Return (x, y) of the center of cell containing provided text 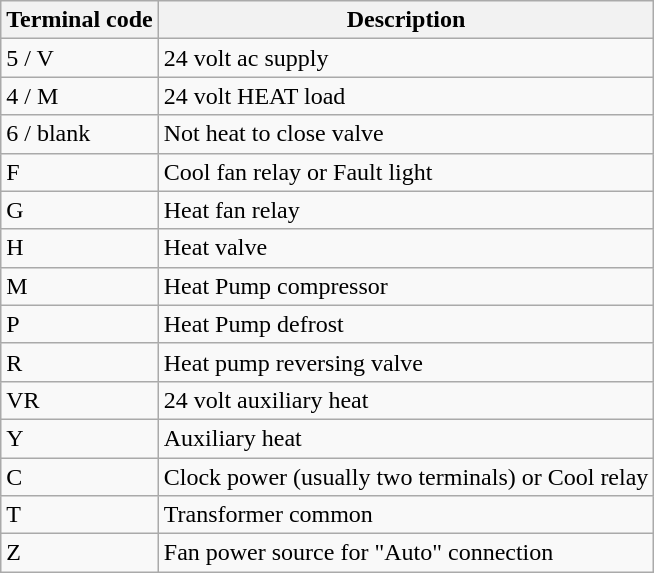
M (80, 286)
R (80, 362)
Cool fan relay or Fault light (406, 172)
G (80, 210)
6 / blank (80, 134)
Heat pump reversing valve (406, 362)
Heat Pump defrost (406, 324)
Heat Pump compressor (406, 286)
Y (80, 438)
5 / V (80, 58)
Heat valve (406, 248)
C (80, 477)
Description (406, 20)
P (80, 324)
Z (80, 553)
24 volt ac supply (406, 58)
H (80, 248)
T (80, 515)
VR (80, 400)
Terminal code (80, 20)
Clock power (usually two terminals) or Cool relay (406, 477)
24 volt HEAT load (406, 96)
Not heat to close valve (406, 134)
Transformer common (406, 515)
Fan power source for "Auto" connection (406, 553)
Auxiliary heat (406, 438)
24 volt auxiliary heat (406, 400)
4 / M (80, 96)
Heat fan relay (406, 210)
F (80, 172)
